Capture the cell that displays the provided text and extract its (X, Y) central coordinate. 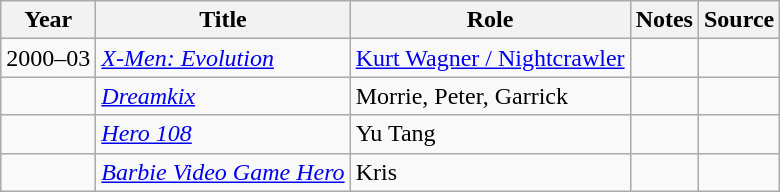
Notes (664, 20)
Year (48, 20)
X-Men: Evolution (223, 58)
Kurt Wagner / Nightcrawler (490, 58)
Kris (490, 172)
Morrie, Peter, Garrick (490, 96)
Source (738, 20)
2000–03 (48, 58)
Role (490, 20)
Hero 108 (223, 134)
Title (223, 20)
Yu Tang (490, 134)
Barbie Video Game Hero (223, 172)
Dreamkix (223, 96)
